Locate the cell with the specified text and output its (X, Y) center coordinate. 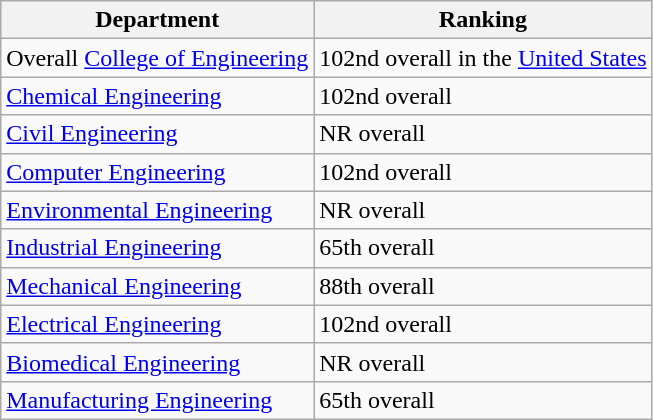
102nd overall in the United States (483, 58)
Computer Engineering (158, 172)
Manufacturing Engineering (158, 400)
Electrical Engineering (158, 324)
88th overall (483, 286)
Chemical Engineering (158, 96)
Civil Engineering (158, 134)
Overall College of Engineering (158, 58)
Industrial Engineering (158, 248)
Mechanical Engineering (158, 286)
Environmental Engineering (158, 210)
Department (158, 20)
Ranking (483, 20)
Biomedical Engineering (158, 362)
